Provide the [x, y] coordinate of the cell's center where the given text is located.  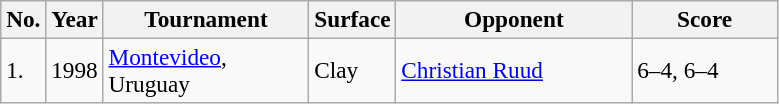
Opponent [514, 19]
No. [24, 19]
1. [24, 70]
Clay [352, 70]
Score [705, 19]
Year [74, 19]
Christian Ruud [514, 70]
6–4, 6–4 [705, 70]
Tournament [206, 19]
Surface [352, 19]
1998 [74, 70]
Montevideo, Uruguay [206, 70]
